Provide the (x, y) coordinate of the cell's center where the given text is located.  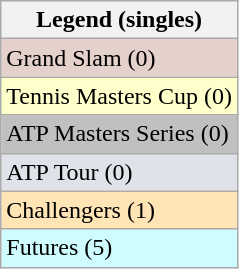
ATP Masters Series (0) (120, 134)
Legend (singles) (120, 20)
Grand Slam (0) (120, 58)
ATP Tour (0) (120, 172)
Tennis Masters Cup (0) (120, 96)
Challengers (1) (120, 210)
Futures (5) (120, 248)
